Detect which cell encompasses the target text, then output its (x, y) center coordinate. 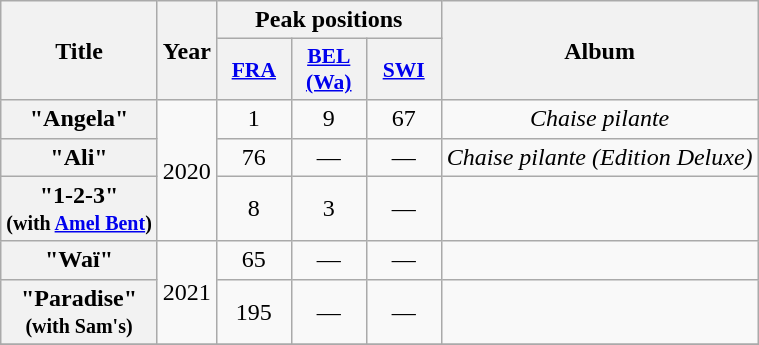
"Paradise"(with Sam's) (80, 312)
195 (254, 312)
FRA (254, 70)
76 (254, 157)
Peak positions (328, 20)
Album (600, 50)
SWI (404, 70)
"Angela" (80, 119)
67 (404, 119)
Chaise pilante (600, 119)
Chaise pilante (Edition Deluxe) (600, 157)
2020 (186, 170)
1 (254, 119)
Title (80, 50)
"1-2-3"(with Amel Bent) (80, 208)
65 (254, 260)
"Waï" (80, 260)
BEL (Wa) (328, 70)
2021 (186, 292)
8 (254, 208)
Year (186, 50)
9 (328, 119)
"Ali" (80, 157)
3 (328, 208)
